Return the (x, y) coordinate for the center point of the cell that contains the specified text.  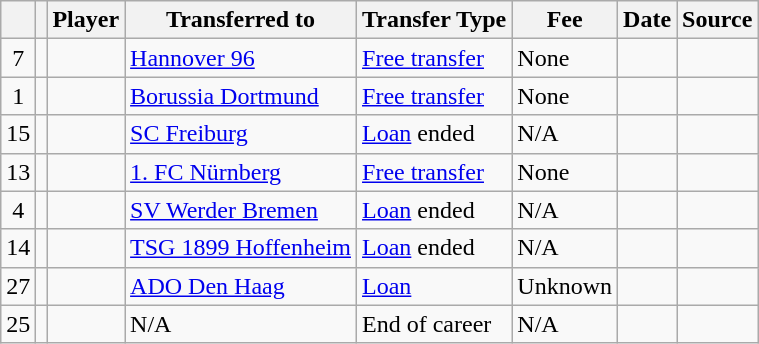
SC Freiburg (241, 134)
7 (18, 58)
Transfer Type (434, 20)
Loan (434, 286)
15 (18, 134)
Source (718, 20)
Transferred to (241, 20)
14 (18, 248)
1 (18, 96)
1. FC Nürnberg (241, 172)
4 (18, 210)
ADO Den Haag (241, 286)
TSG 1899 Hoffenheim (241, 248)
Hannover 96 (241, 58)
Player (86, 20)
SV Werder Bremen (241, 210)
Borussia Dortmund (241, 96)
27 (18, 286)
13 (18, 172)
Unknown (565, 286)
End of career (434, 324)
Date (648, 20)
Fee (565, 20)
25 (18, 324)
